For the text-containing cell, return its midpoint in (x, y) coordinate format. 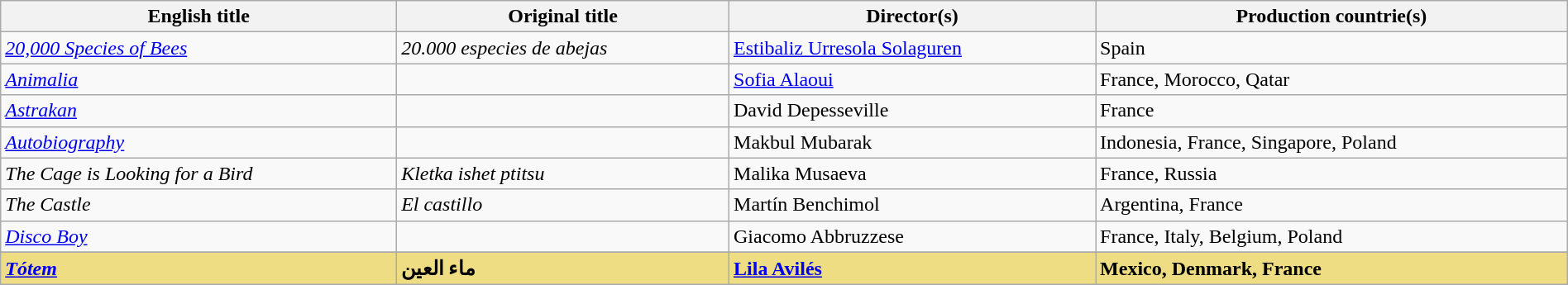
France, Italy, Belgium, Poland (1331, 236)
Animalia (198, 79)
Autobiography (198, 142)
Lila Avilés (913, 268)
Estibaliz Urresola Solaguren (913, 48)
Giacomo Abbruzzese (913, 236)
France, Morocco, Qatar (1331, 79)
English title (198, 17)
Spain (1331, 48)
Sofia Alaoui (913, 79)
David Depesseville (913, 111)
ماء العين (563, 268)
The Cage is Looking for a Bird (198, 173)
The Castle (198, 205)
20,000 Species of Bees (198, 48)
Director(s) (913, 17)
Kletka ishet ptitsu (563, 173)
France, Russia (1331, 173)
Astrakan (198, 111)
France (1331, 111)
Mexico, Denmark, France (1331, 268)
Martín Benchimol (913, 205)
Production countrie(s) (1331, 17)
Argentina, France (1331, 205)
20.000 especies de abejas (563, 48)
Makbul Mubarak (913, 142)
Original title (563, 17)
Tótem (198, 268)
El castillo (563, 205)
Indonesia, France, Singapore, Poland (1331, 142)
Malika Musaeva (913, 173)
Disco Boy (198, 236)
